Search for the cell housing the specified text and yield its (X, Y) center coordinate. 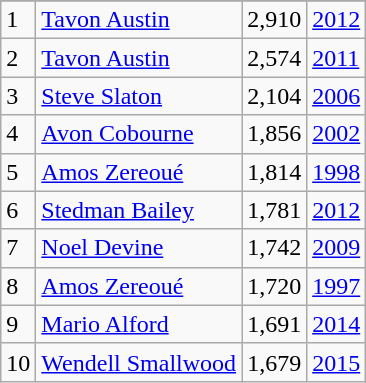
2006 (336, 96)
4 (18, 134)
2002 (336, 134)
1,856 (274, 134)
Avon Cobourne (139, 134)
7 (18, 248)
1,691 (274, 324)
8 (18, 286)
1,679 (274, 362)
2,574 (274, 58)
1,781 (274, 210)
5 (18, 172)
2,104 (274, 96)
10 (18, 362)
2009 (336, 248)
3 (18, 96)
2,910 (274, 20)
2014 (336, 324)
1,742 (274, 248)
1,814 (274, 172)
1,720 (274, 286)
Mario Alford (139, 324)
2015 (336, 362)
Steve Slaton (139, 96)
1 (18, 20)
2011 (336, 58)
1998 (336, 172)
9 (18, 324)
6 (18, 210)
Stedman Bailey (139, 210)
2 (18, 58)
1997 (336, 286)
Noel Devine (139, 248)
Wendell Smallwood (139, 362)
